Search for the cell housing the specified text and yield its (x, y) center coordinate. 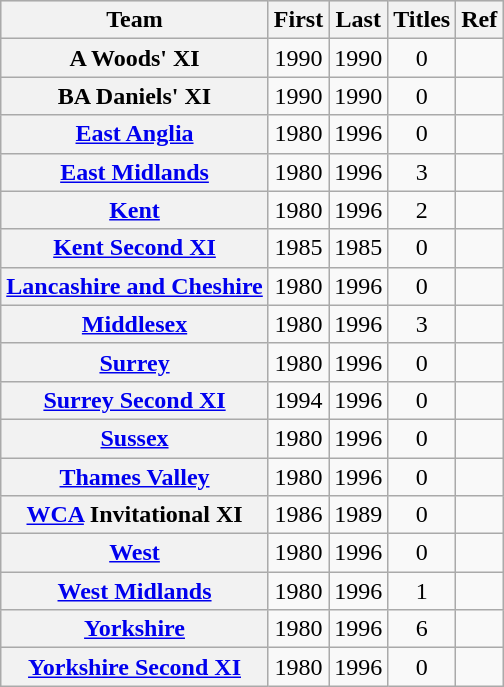
Kent Second XI (135, 248)
Yorkshire Second XI (135, 667)
2 (422, 210)
1994 (298, 400)
First (298, 20)
Middlesex (135, 324)
A Woods' XI (135, 58)
6 (422, 629)
Sussex (135, 438)
West (135, 553)
Thames Valley (135, 477)
East Anglia (135, 134)
1986 (298, 515)
Surrey (135, 362)
Surrey Second XI (135, 400)
Kent (135, 210)
BA Daniels' XI (135, 96)
WCA Invitational XI (135, 515)
Yorkshire (135, 629)
1989 (358, 515)
Lancashire and Cheshire (135, 286)
Ref (480, 20)
Titles (422, 20)
West Midlands (135, 591)
Last (358, 20)
Team (135, 20)
1 (422, 591)
East Midlands (135, 172)
